Determine the [X, Y] coordinate at the center of the cell enclosing the given text.  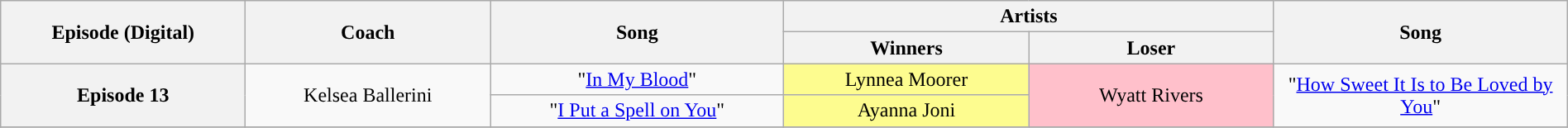
Lynnea Moorer [906, 79]
Wyatt Rivers [1151, 95]
Ayanna Joni [906, 111]
Coach [368, 32]
Winners [906, 48]
Episode (Digital) [123, 32]
"I Put a Spell on You" [637, 111]
Kelsea Ballerini [368, 95]
Episode 13 [123, 95]
"How Sweet It Is to Be Loved by You" [1421, 95]
"In My Blood" [637, 79]
Loser [1151, 48]
Artists [1029, 17]
